Detect which cell encompasses the target text, then output its [x, y] center coordinate. 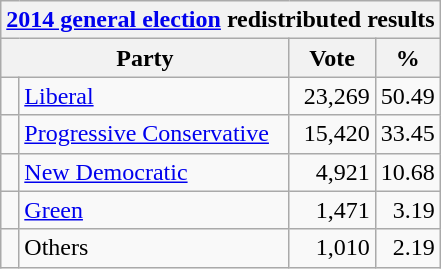
50.49 [408, 96]
33.45 [408, 134]
4,921 [332, 172]
Others [154, 248]
New Democratic [154, 172]
Progressive Conservative [154, 134]
15,420 [332, 134]
23,269 [332, 96]
% [408, 58]
Green [154, 210]
1,010 [332, 248]
3.19 [408, 210]
1,471 [332, 210]
Party [145, 58]
Liberal [154, 96]
Vote [332, 58]
2014 general election redistributed results [220, 20]
10.68 [408, 172]
2.19 [408, 248]
